For the text-containing cell, return its midpoint in (x, y) coordinate format. 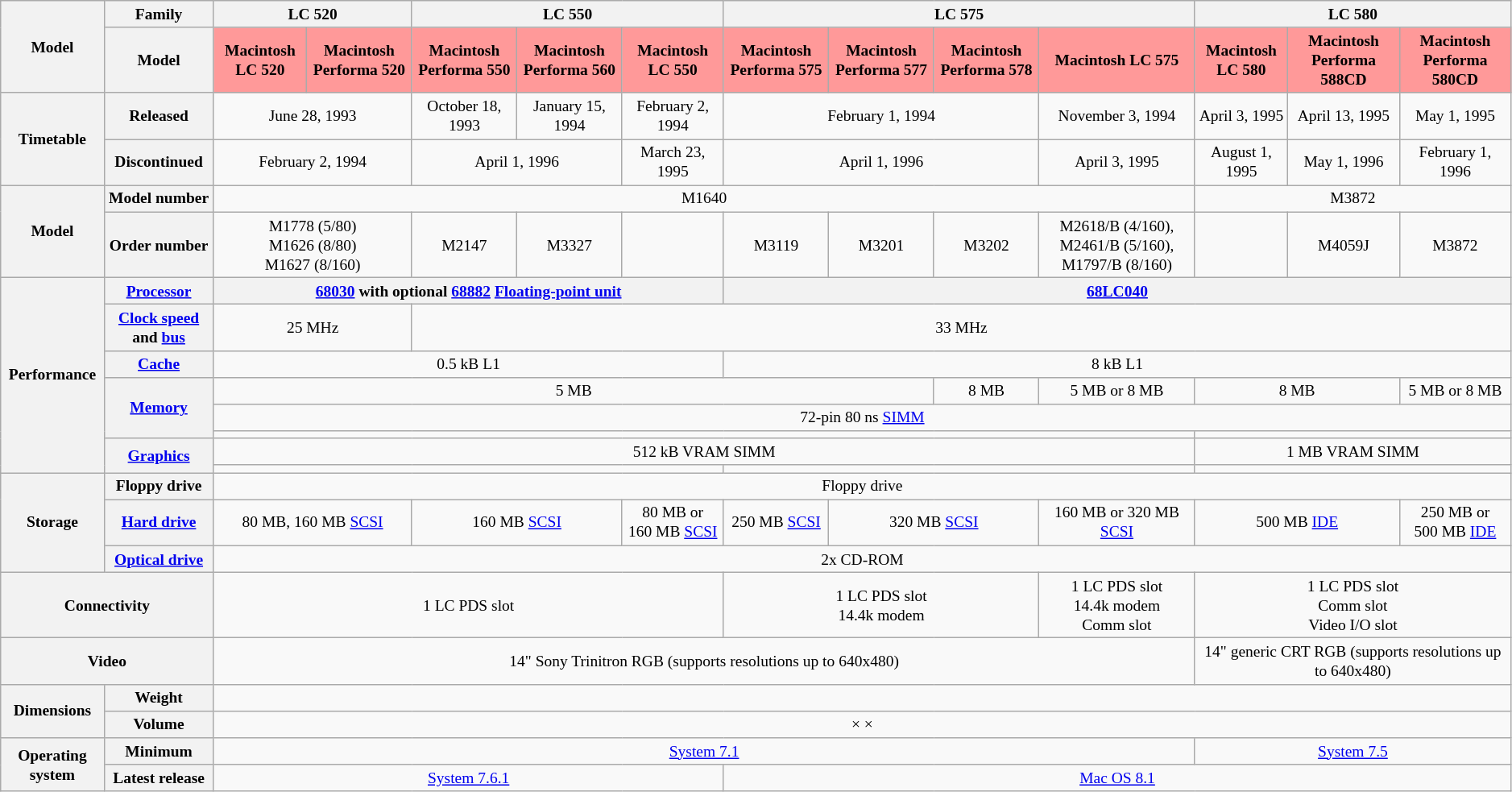
M3119 (776, 245)
August 1, 1995 (1241, 163)
M3327 (570, 245)
Connectivity (107, 606)
Weight (159, 698)
LC 520 (313, 15)
Performance (52, 375)
Memory (159, 408)
14" Sony Trinitron RGB (supports resolutions up to 640x480) (704, 661)
Video (107, 661)
500 MB IDE (1297, 522)
80 MB or 160 MB SCSI (673, 522)
Macintosh Performa 580CD (1455, 60)
M1640 (704, 198)
1 LC PDS slotComm slotVideo I/O slot (1353, 606)
33 MHz (962, 327)
250 MB or 500 MB IDE (1455, 522)
May 1, 1995 (1455, 116)
Macintosh Performa 588CD (1344, 60)
Minimum (159, 751)
320 MB SCSI (934, 522)
1 MB VRAM SIMM (1353, 451)
System 7.1 (704, 751)
Volume (159, 724)
Processor (159, 290)
M4059J (1344, 245)
Released (159, 116)
Timetable (52, 139)
Operating system (52, 765)
68LC040 (1116, 290)
April 13, 1995 (1344, 116)
Macintosh LC 575 (1116, 60)
2x CD-ROM (862, 559)
LC 550 (567, 15)
1 LC PDS slot14.4k modemComm slot (1116, 606)
Macintosh Performa 577 (881, 60)
June 28, 1993 (313, 116)
Dimensions (52, 711)
M2618/B (4/160), M2461/B (5/160), M1797/B (8/160) (1116, 245)
8 kB L1 (1116, 364)
68030 with optional 68882 Floating-point unit (469, 290)
February 1, 1994 (881, 116)
M1778 (5/80)M1626 (8/80)M1627 (8/160) (313, 245)
November 3, 1994 (1116, 116)
Model number (159, 198)
Latest release (159, 778)
Macintosh Performa 520 (359, 60)
14" generic CRT RGB (supports resolutions up to 640x480) (1353, 661)
1 LC PDS slot14.4k modem (881, 606)
512 kB VRAM SIMM (704, 451)
Storage (52, 523)
System 7.6.1 (469, 778)
× × (862, 724)
Optical drive (159, 559)
October 18, 1993 (464, 116)
Discontinued (159, 163)
M2147 (464, 245)
Family (159, 15)
160 MB SCSI (517, 522)
System 7.5 (1353, 751)
January 15, 1994 (570, 116)
1 LC PDS slot (469, 606)
Macintosh Performa 575 (776, 60)
March 23, 1995 (673, 163)
250 MB SCSI (776, 522)
Macintosh Performa 550 (464, 60)
5 MB (574, 390)
0.5 kB L1 (469, 364)
M3201 (881, 245)
Cache (159, 364)
May 1, 1996 (1344, 163)
72-pin 80 ns SIMM (862, 417)
Order number (159, 245)
160 MB or 320 MB SCSI (1116, 522)
Mac OS 8.1 (1116, 778)
Hard drive (159, 522)
Macintosh LC 520 (260, 60)
25 MHz (313, 327)
80 MB, 160 MB SCSI (313, 522)
Clock speed and bus (159, 327)
Macintosh LC 550 (673, 60)
Graphics (159, 456)
Macintosh LC 580 (1241, 60)
February 1, 1996 (1455, 163)
LC 575 (959, 15)
LC 580 (1353, 15)
M3202 (986, 245)
Macintosh Performa 560 (570, 60)
Macintosh Performa 578 (986, 60)
